Return (X, Y) of the center of cell containing provided text 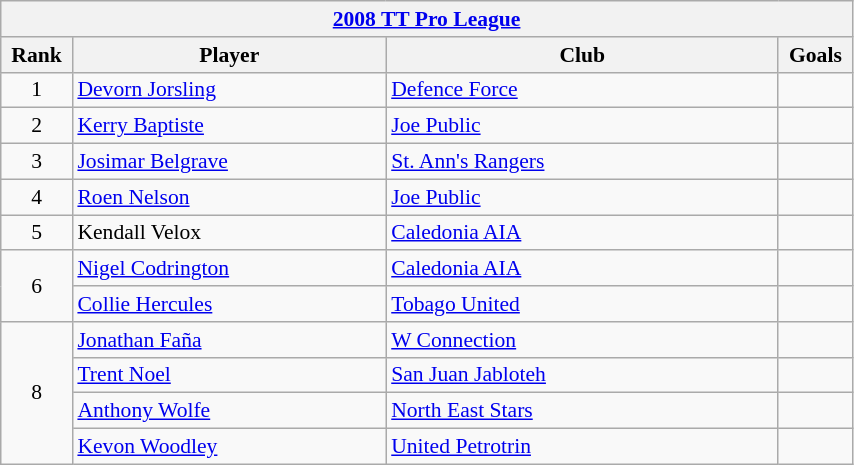
Defence Force (582, 90)
3 (37, 162)
6 (37, 286)
Anthony Wolfe (229, 411)
Jonathan Faña (229, 340)
San Juan Jabloteh (582, 375)
Kerry Baptiste (229, 126)
W Connection (582, 340)
Club (582, 55)
8 (37, 393)
2 (37, 126)
Player (229, 55)
Nigel Codrington (229, 269)
Devorn Jorsling (229, 90)
Goals (815, 55)
5 (37, 233)
2008 TT Pro League (427, 19)
United Petrotrin (582, 447)
Trent Noel (229, 375)
Tobago United (582, 304)
4 (37, 197)
Collie Hercules (229, 304)
Rank (37, 55)
St. Ann's Rangers (582, 162)
Kendall Velox (229, 233)
North East Stars (582, 411)
Kevon Woodley (229, 447)
Roen Nelson (229, 197)
1 (37, 90)
Josimar Belgrave (229, 162)
